Output the (X, Y) coordinate of the center of the cell containing the given text.  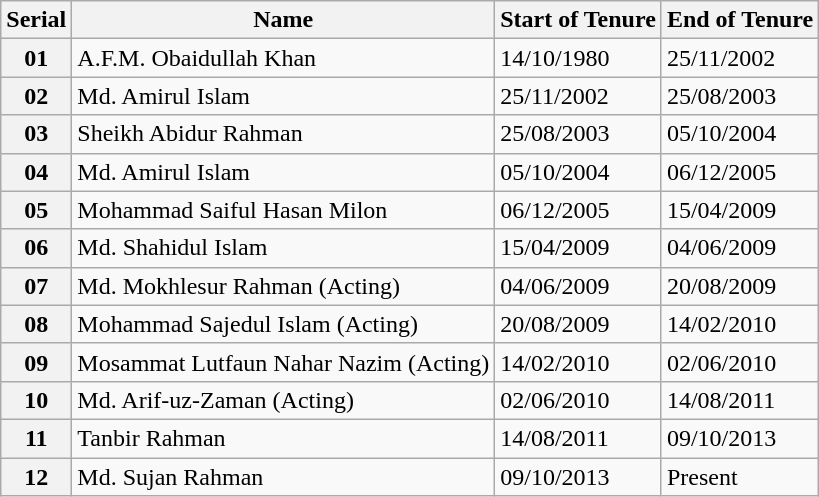
Name (284, 20)
01 (36, 58)
10 (36, 400)
Mohammad Saiful Hasan Milon (284, 210)
Start of Tenure (578, 20)
Tanbir Rahman (284, 438)
11 (36, 438)
12 (36, 477)
06 (36, 248)
A.F.M. Obaidullah Khan (284, 58)
Md. Sujan Rahman (284, 477)
02 (36, 96)
Md. Arif-uz-Zaman (Acting) (284, 400)
14/10/1980 (578, 58)
08 (36, 324)
Md. Mokhlesur Rahman (Acting) (284, 286)
Present (740, 477)
05 (36, 210)
04 (36, 172)
Sheikh Abidur Rahman (284, 134)
Serial (36, 20)
Mosammat Lutfaun Nahar Nazim (Acting) (284, 362)
Md. Shahidul Islam (284, 248)
07 (36, 286)
Mohammad Sajedul Islam (Acting) (284, 324)
03 (36, 134)
09 (36, 362)
End of Tenure (740, 20)
